Return (x, y) of the center of cell containing provided text 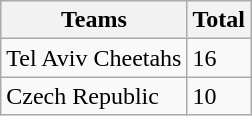
Tel Aviv Cheetahs (94, 58)
10 (219, 96)
Total (219, 20)
Teams (94, 20)
Czech Republic (94, 96)
16 (219, 58)
